Output the (X, Y) coordinate of the center of the cell containing the given text.  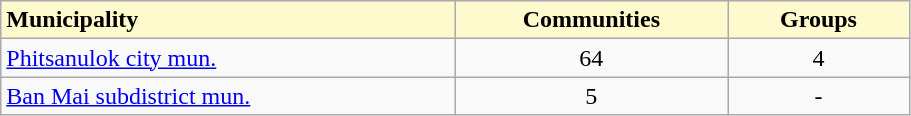
- (819, 96)
5 (592, 96)
Communities (592, 20)
64 (592, 58)
Groups (819, 20)
Municipality (228, 20)
Phitsanulok city mun. (228, 58)
4 (819, 58)
Ban Mai subdistrict mun. (228, 96)
